Output the [x, y] coordinate of the center of the cell containing the given text.  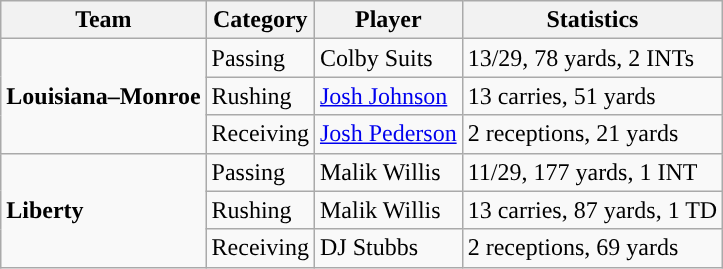
13 carries, 51 yards [592, 96]
Louisiana–Monroe [104, 96]
2 receptions, 69 yards [592, 248]
Josh Johnson [388, 96]
Player [388, 20]
11/29, 177 yards, 1 INT [592, 172]
2 receptions, 21 yards [592, 134]
Statistics [592, 20]
Colby Suits [388, 58]
Category [260, 20]
13 carries, 87 yards, 1 TD [592, 210]
13/29, 78 yards, 2 INTs [592, 58]
DJ Stubbs [388, 248]
Team [104, 20]
Liberty [104, 210]
Josh Pederson [388, 134]
